Detect which cell encompasses the target text, then output its [X, Y] center coordinate. 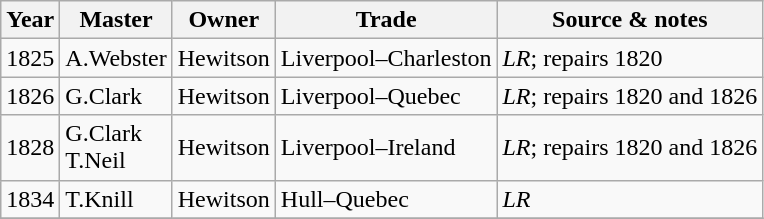
LR; repairs 1820 [630, 58]
Trade [386, 20]
A.Webster [116, 58]
LR [630, 199]
Hull–Quebec [386, 199]
1828 [30, 148]
1834 [30, 199]
Master [116, 20]
G.Clark [116, 96]
Source & notes [630, 20]
T.Knill [116, 199]
Owner [224, 20]
Year [30, 20]
Liverpool–Charleston [386, 58]
Liverpool–Quebec [386, 96]
1826 [30, 96]
Liverpool–Ireland [386, 148]
1825 [30, 58]
G.ClarkT.Neil [116, 148]
